Determine the [x, y] coordinate at the center of the cell enclosing the given text.  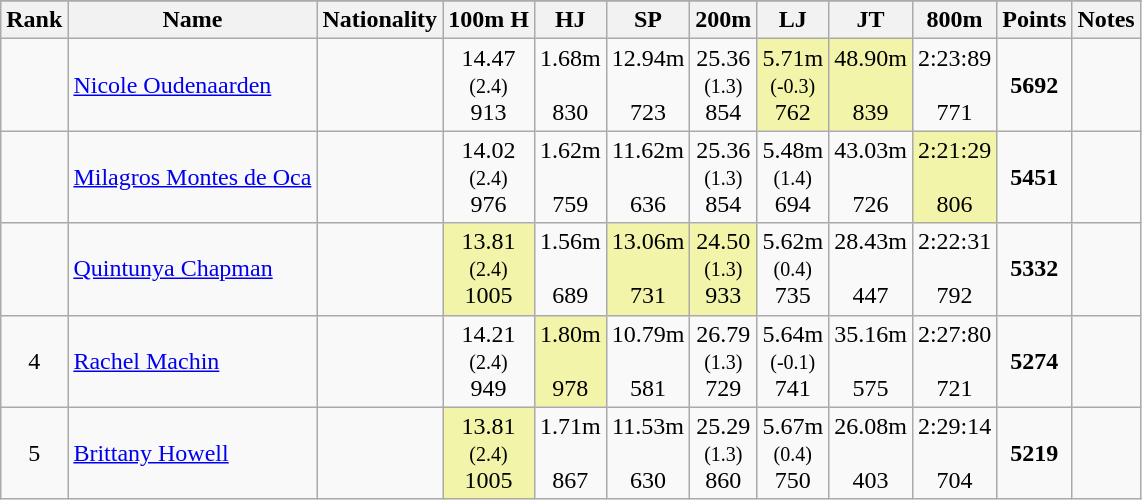
1.80m978 [570, 361]
Rank [34, 20]
4 [34, 361]
24.50(1.3)933 [724, 269]
5 [34, 453]
12.94m723 [648, 85]
Milagros Montes de Oca [192, 177]
13.06m731 [648, 269]
LJ [793, 20]
11.53m630 [648, 453]
5274 [1034, 361]
Brittany Howell [192, 453]
48.90m839 [871, 85]
5.48m(1.4)694 [793, 177]
Notes [1106, 20]
800m [954, 20]
14.47(2.4)913 [489, 85]
Quintunya Chapman [192, 269]
5332 [1034, 269]
25.29(1.3)860 [724, 453]
26.79(1.3)729 [724, 361]
2:23:89771 [954, 85]
5.62m(0.4)735 [793, 269]
1.56m689 [570, 269]
26.08m403 [871, 453]
2:27:80721 [954, 361]
Rachel Machin [192, 361]
2:29:14704 [954, 453]
35.16m575 [871, 361]
HJ [570, 20]
2:22:31792 [954, 269]
11.62m636 [648, 177]
2:21:29806 [954, 177]
1.68m830 [570, 85]
Nicole Oudenaarden [192, 85]
5451 [1034, 177]
100m H [489, 20]
5.64m(-0.1)741 [793, 361]
5692 [1034, 85]
5219 [1034, 453]
14.02(2.4)976 [489, 177]
SP [648, 20]
43.03m726 [871, 177]
Points [1034, 20]
JT [871, 20]
Nationality [380, 20]
1.71m867 [570, 453]
1.62m759 [570, 177]
200m [724, 20]
Name [192, 20]
5.71m(-0.3)762 [793, 85]
10.79m581 [648, 361]
28.43m447 [871, 269]
5.67m(0.4)750 [793, 453]
14.21(2.4)949 [489, 361]
